Return [x, y] of the center of cell containing provided text 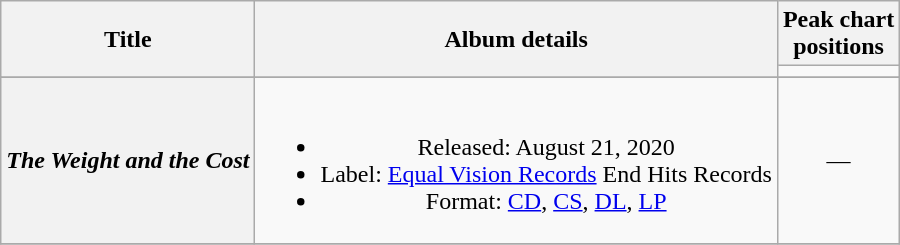
Released: August 21, 2020Label: Equal Vision Records End Hits RecordsFormat: CD, CS, DL, LP [516, 160]
Title [128, 39]
The Weight and the Cost [128, 160]
Album details [516, 39]
Peak chartpositions [838, 34]
— [838, 160]
